Determine the [X, Y] coordinate at the center of the cell enclosing the given text.  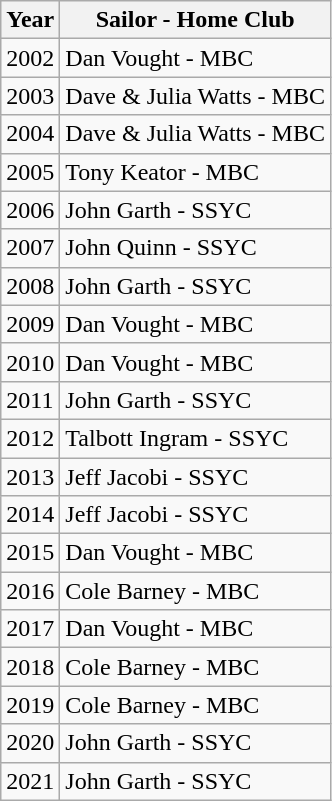
2019 [30, 705]
2015 [30, 553]
2003 [30, 96]
2007 [30, 248]
2012 [30, 438]
2009 [30, 324]
Sailor - Home Club [196, 20]
2018 [30, 667]
Tony Keator - MBC [196, 172]
2008 [30, 286]
2005 [30, 172]
2010 [30, 362]
2014 [30, 515]
2004 [30, 134]
2011 [30, 400]
2013 [30, 477]
2020 [30, 743]
Talbott Ingram - SSYC [196, 438]
Year [30, 20]
2006 [30, 210]
2016 [30, 591]
2021 [30, 781]
2017 [30, 629]
John Quinn - SSYC [196, 248]
2002 [30, 58]
